From the cell containing the given text, extract its center point as [X, Y] coordinate. 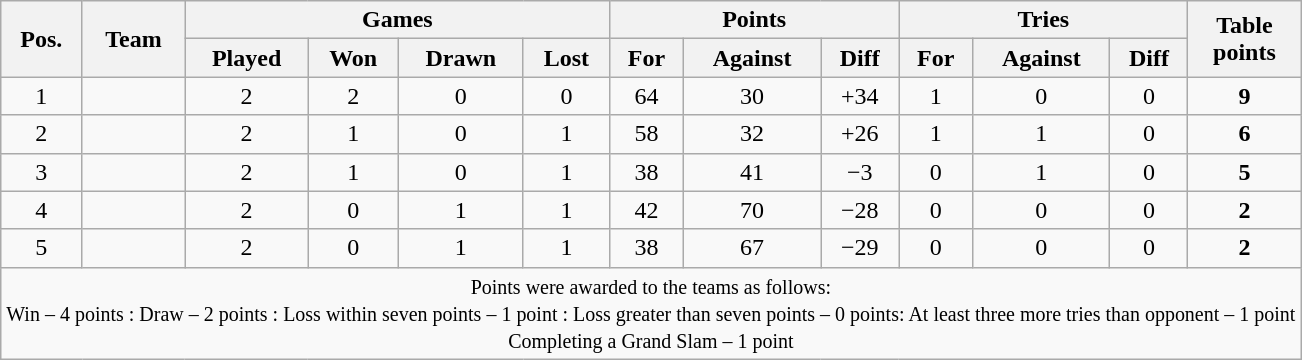
41 [752, 172]
32 [752, 134]
−28 [860, 210]
Team [134, 39]
Pos. [42, 39]
58 [647, 134]
Tries [1044, 20]
−3 [860, 172]
9 [1244, 96]
3 [42, 172]
67 [752, 248]
+26 [860, 134]
30 [752, 96]
Lost [566, 58]
4 [42, 210]
Tablepoints [1244, 39]
Games [397, 20]
42 [647, 210]
−29 [860, 248]
Drawn [460, 58]
70 [752, 210]
Points [754, 20]
+34 [860, 96]
Played [246, 58]
6 [1244, 134]
64 [647, 96]
Won [353, 58]
